From the cell containing the given text, extract its center point as [x, y] coordinate. 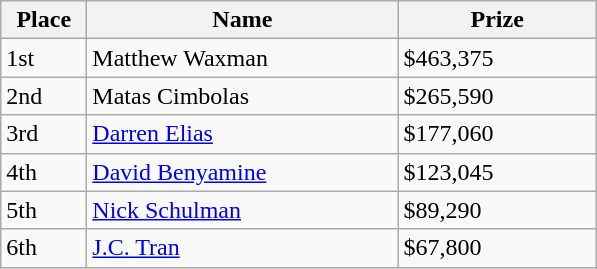
$89,290 [498, 210]
$67,800 [498, 248]
Matas Cimbolas [242, 96]
5th [44, 210]
J.C. Tran [242, 248]
2nd [44, 96]
3rd [44, 134]
Prize [498, 20]
David Benyamine [242, 172]
4th [44, 172]
$177,060 [498, 134]
$463,375 [498, 58]
6th [44, 248]
1st [44, 58]
Darren Elias [242, 134]
$265,590 [498, 96]
Matthew Waxman [242, 58]
Name [242, 20]
Nick Schulman [242, 210]
Place [44, 20]
$123,045 [498, 172]
